Find where the given text appears and provide that cell's center as [X, Y] coordinate. 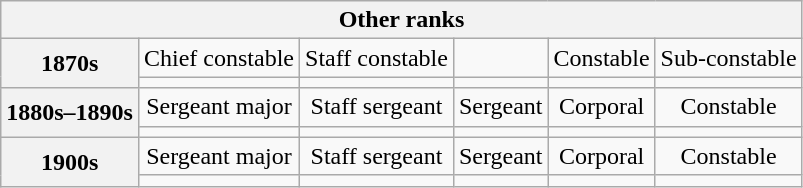
Other ranks [402, 20]
1900s [70, 162]
Staff constable [377, 58]
1880s–1890s [70, 112]
Chief constable [218, 58]
Sub-constable [728, 58]
1870s [70, 64]
